From the cell containing the given text, extract its center point as (x, y) coordinate. 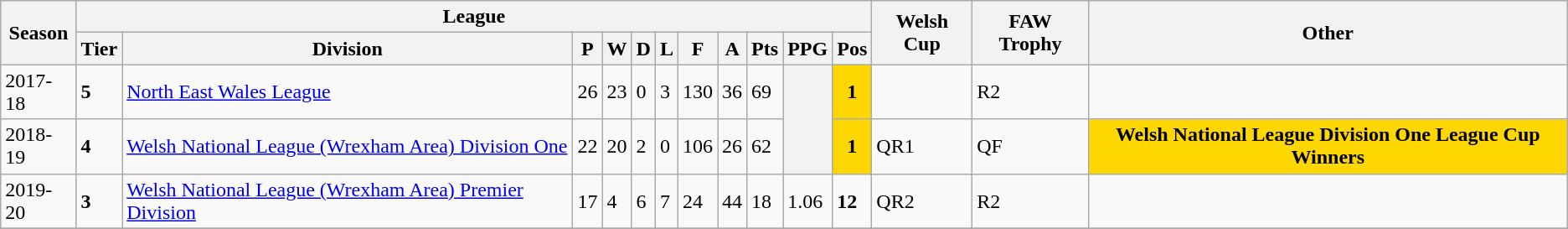
Division (348, 49)
1.06 (807, 201)
17 (588, 201)
24 (697, 201)
Pts (766, 49)
League (474, 17)
Welsh National League Division One League Cup Winners (1328, 146)
QR2 (922, 201)
44 (732, 201)
23 (616, 92)
22 (588, 146)
69 (766, 92)
FAW Trophy (1030, 33)
Welsh National League (Wrexham Area) Premier Division (348, 201)
18 (766, 201)
F (697, 49)
QR1 (922, 146)
W (616, 49)
5 (99, 92)
130 (697, 92)
Tier (99, 49)
12 (853, 201)
D (643, 49)
L (667, 49)
2017-18 (39, 92)
PPG (807, 49)
A (732, 49)
2019-20 (39, 201)
36 (732, 92)
106 (697, 146)
Season (39, 33)
North East Wales League (348, 92)
QF (1030, 146)
P (588, 49)
20 (616, 146)
Other (1328, 33)
Welsh National League (Wrexham Area) Division One (348, 146)
6 (643, 201)
7 (667, 201)
Pos (853, 49)
2 (643, 146)
2018-19 (39, 146)
Welsh Cup (922, 33)
62 (766, 146)
